Search for the cell housing the specified text and yield its [X, Y] center coordinate. 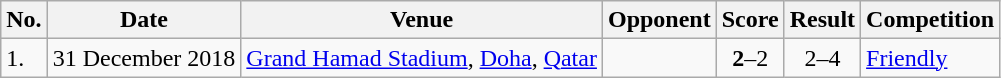
No. [24, 20]
Competition [930, 20]
2–4 [822, 58]
Opponent [659, 20]
Result [822, 20]
2–2 [750, 58]
Score [750, 20]
1. [24, 58]
Grand Hamad Stadium, Doha, Qatar [422, 58]
Venue [422, 20]
Friendly [930, 58]
31 December 2018 [144, 58]
Date [144, 20]
